Search for the cell housing the specified text and yield its [x, y] center coordinate. 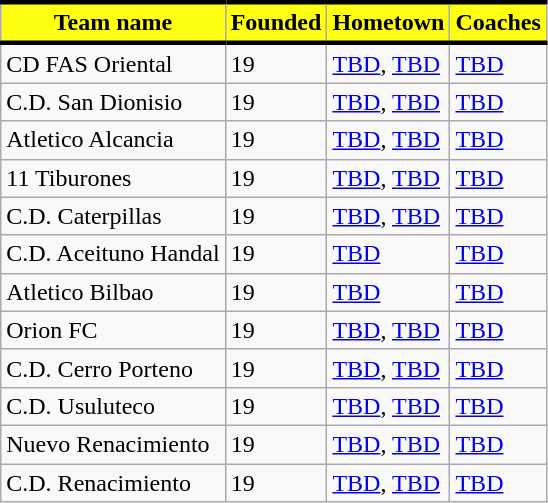
C.D. Usuluteco [113, 406]
Nuevo Renacimiento [113, 444]
Team name [113, 22]
C.D. San Dionisio [113, 102]
C.D. Aceituno Handal [113, 254]
Coaches [498, 22]
Atletico Alcancia [113, 140]
Founded [276, 22]
Orion FC [113, 330]
Atletico Bilbao [113, 292]
11 Tiburones [113, 178]
C.D. Caterpillas [113, 216]
C.D. Cerro Porteno [113, 368]
Hometown [388, 22]
C.D. Renacimiento [113, 483]
CD FAS Oriental [113, 63]
